Return (X, Y) of the center of cell containing provided text 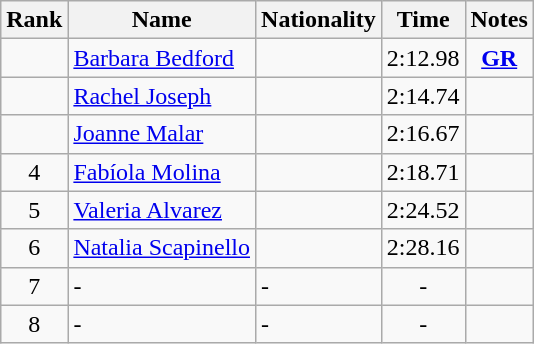
Barbara Bedford (162, 58)
8 (34, 324)
Valeria Alvarez (162, 210)
Nationality (319, 20)
Joanne Malar (162, 134)
2:28.16 (423, 248)
GR (499, 58)
Fabíola Molina (162, 172)
6 (34, 248)
2:24.52 (423, 210)
4 (34, 172)
Time (423, 20)
2:12.98 (423, 58)
2:14.74 (423, 96)
5 (34, 210)
2:18.71 (423, 172)
Rachel Joseph (162, 96)
Natalia Scapinello (162, 248)
Name (162, 20)
7 (34, 286)
2:16.67 (423, 134)
Notes (499, 20)
Rank (34, 20)
